Determine the [X, Y] coordinate at the center of the cell enclosing the given text.  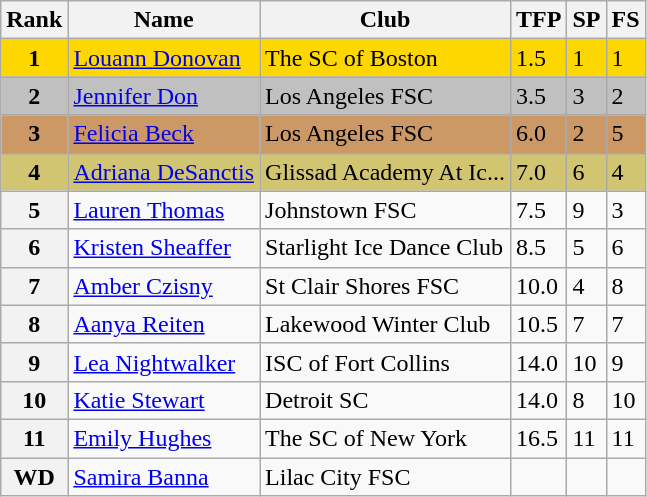
Name [164, 20]
7.0 [539, 172]
Jennifer Don [164, 96]
Adriana DeSanctis [164, 172]
3.5 [539, 96]
ISC of Fort Collins [386, 362]
10.0 [539, 286]
Lakewood Winter Club [386, 324]
FS [626, 20]
TFP [539, 20]
St Clair Shores FSC [386, 286]
Felicia Beck [164, 134]
Lauren Thomas [164, 210]
Johnstown FSC [386, 210]
The SC of Boston [386, 58]
The SC of New York [386, 438]
10.5 [539, 324]
Club [386, 20]
Louann Donovan [164, 58]
Rank [34, 20]
Amber Czisny [164, 286]
Katie Stewart [164, 400]
Detroit SC [386, 400]
Starlight Ice Dance Club [386, 248]
Lea Nightwalker [164, 362]
1.5 [539, 58]
6.0 [539, 134]
SP [586, 20]
Samira Banna [164, 477]
Lilac City FSC [386, 477]
16.5 [539, 438]
WD [34, 477]
Emily Hughes [164, 438]
Kristen Sheaffer [164, 248]
8.5 [539, 248]
7.5 [539, 210]
Aanya Reiten [164, 324]
Glissad Academy At Ic... [386, 172]
